Find where the given text appears and provide that cell's center as [x, y] coordinate. 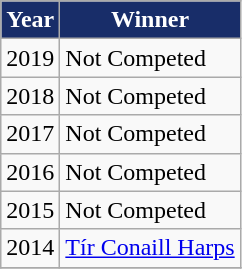
Tír Conaill Harps [150, 248]
Year [30, 20]
Winner [150, 20]
2017 [30, 134]
2014 [30, 248]
2019 [30, 58]
2016 [30, 172]
2018 [30, 96]
2015 [30, 210]
